Output the [x, y] coordinate of the center of the cell containing the given text.  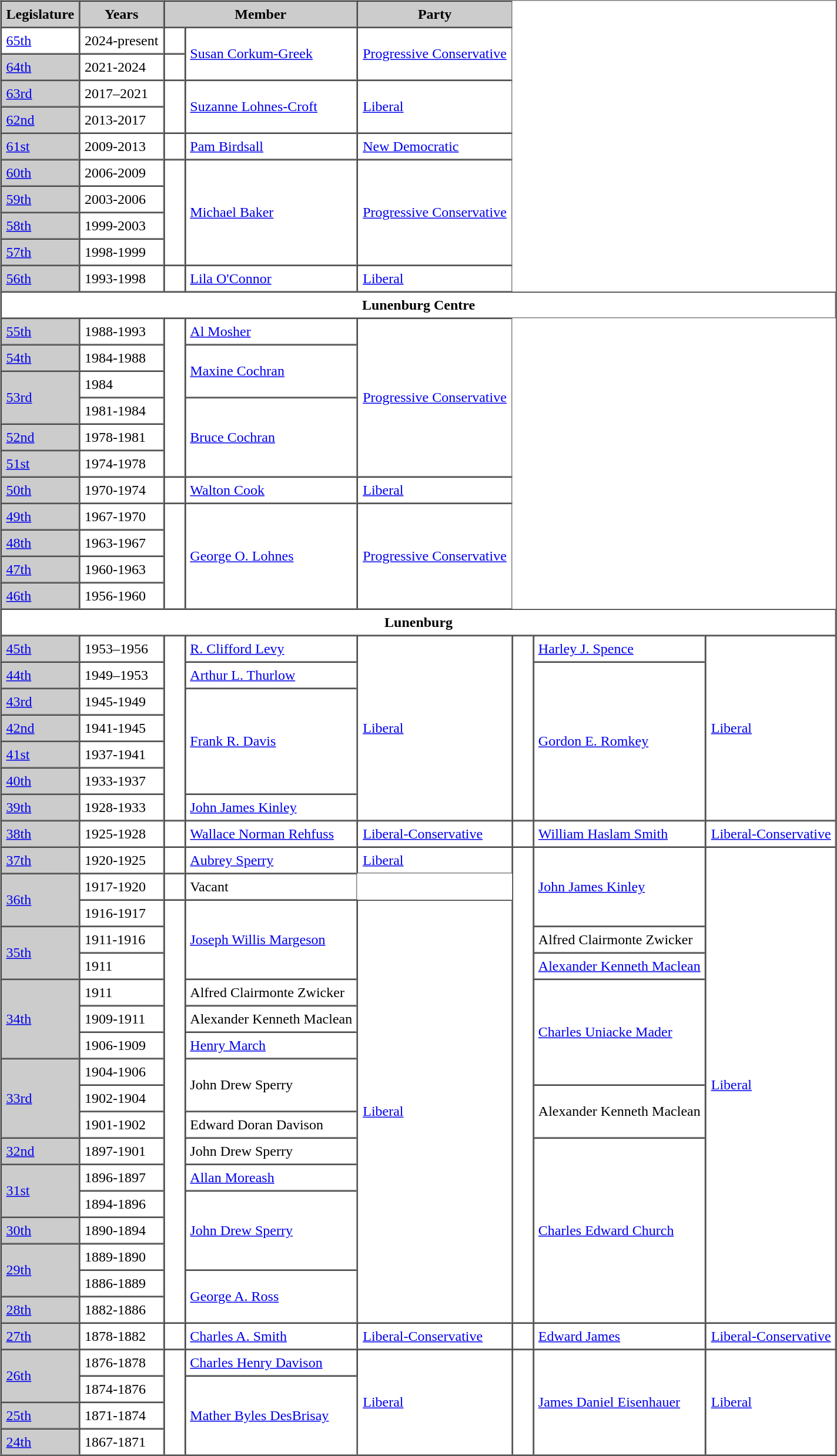
40th [41, 780]
1956-1960 [121, 596]
26th [41, 1376]
1970-1974 [121, 490]
1981-1984 [121, 410]
R. Clifford Levy [271, 649]
Charles Henry Davison [271, 1362]
Charles Uniacke Mader [620, 1032]
1928-1933 [121, 807]
25th [41, 1415]
1901-1902 [121, 1125]
Harley J. Spence [620, 649]
1963-1967 [121, 543]
1933-1937 [121, 780]
1978-1981 [121, 437]
Bruce Cochran [271, 437]
1902-1904 [121, 1098]
44th [41, 675]
Gordon E. Romkey [620, 741]
1920-1925 [121, 860]
Vacant [271, 886]
24th [41, 1442]
1886-1889 [121, 1283]
1871-1874 [121, 1415]
Wallace Norman Rehfuss [271, 833]
Legislature [41, 14]
30th [41, 1230]
28th [41, 1309]
2024-present [121, 40]
64th [41, 67]
1909-1911 [121, 1019]
1874-1876 [121, 1389]
1998-1999 [121, 251]
47th [41, 569]
41st [41, 754]
56th [41, 279]
2021-2024 [121, 67]
2013-2017 [121, 120]
1967-1970 [121, 516]
Michael Baker [271, 213]
37th [41, 860]
1993-1998 [121, 279]
Henry March [271, 1045]
Charles A. Smith [271, 1336]
27th [41, 1336]
1984 [121, 384]
52nd [41, 437]
Member [260, 14]
1896-1897 [121, 1177]
Pam Birdsall [271, 146]
Aubrey Sperry [271, 860]
1904-1906 [121, 1072]
2017–2021 [121, 93]
Maxine Cochran [271, 371]
32nd [41, 1150]
34th [41, 1019]
2009-2013 [121, 146]
42nd [41, 727]
Years [121, 14]
1937-1941 [121, 754]
45th [41, 649]
60th [41, 173]
Charles Edward Church [620, 1230]
1960-1963 [121, 569]
36th [41, 900]
1882-1886 [121, 1309]
59th [41, 199]
1925-1928 [121, 833]
62nd [41, 120]
46th [41, 596]
1984-1988 [121, 357]
Edward James [620, 1336]
Allan Moreash [271, 1177]
50th [41, 490]
29th [41, 1270]
1894-1896 [121, 1203]
1867-1871 [121, 1442]
53rd [41, 398]
Walton Cook [271, 490]
58th [41, 226]
William Haslam Smith [620, 833]
Joseph Willis Margeson [271, 940]
Lila O'Connor [271, 279]
George O. Lohnes [271, 556]
1890-1894 [121, 1230]
1911-1916 [121, 939]
1906-1909 [121, 1045]
1941-1945 [121, 727]
1953–1956 [121, 649]
55th [41, 331]
Suzanne Lohnes-Croft [271, 106]
Mather Byles DesBrisay [271, 1416]
Lunenburg [418, 622]
51st [41, 463]
54th [41, 357]
1878-1882 [121, 1336]
57th [41, 251]
2003-2006 [121, 199]
49th [41, 516]
1999-2003 [121, 226]
35th [41, 952]
Frank R. Davis [271, 742]
33rd [41, 1099]
1889-1890 [121, 1256]
Arthur L. Thurlow [271, 675]
38th [41, 833]
61st [41, 146]
48th [41, 543]
1974-1978 [121, 463]
1916-1917 [121, 913]
Edward Doran Davison [271, 1125]
1897-1901 [121, 1150]
43rd [41, 702]
Party [435, 14]
Susan Corkum-Greek [271, 53]
Al Mosher [271, 331]
65th [41, 40]
2006-2009 [121, 173]
1876-1878 [121, 1362]
Lunenburg Centre [418, 304]
George A. Ross [271, 1297]
31st [41, 1191]
39th [41, 807]
1949–1953 [121, 675]
1988-1993 [121, 331]
1945-1949 [121, 702]
James Daniel Eisenhauer [620, 1402]
New Democratic [435, 146]
63rd [41, 93]
1917-1920 [121, 886]
